Capture the cell that displays the provided text and extract its [X, Y] central coordinate. 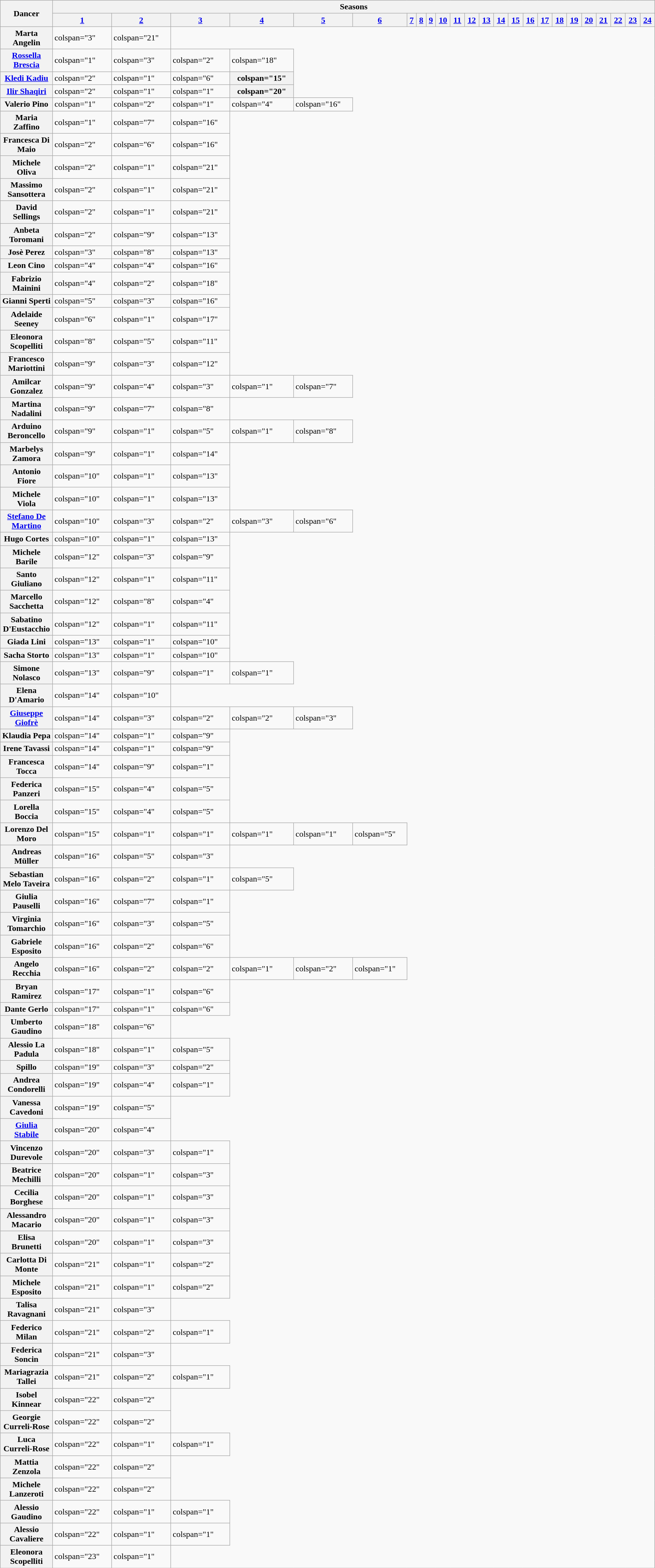
Lorenzo Del Moro [27, 834]
Hugo Cortes [27, 539]
Massimo Sansottera [27, 189]
5 [323, 20]
19 [574, 20]
Dante Gerlo [27, 1009]
18 [560, 20]
Georgie Curreli-Rose [27, 1422]
3 [200, 20]
Anbeta Toromani [27, 234]
Marcello Sacchetta [27, 602]
Irene Tavassi [27, 749]
Giulia Stabile [27, 1130]
2 [141, 20]
Alessio Cavaliere [27, 1534]
Giada Lini [27, 642]
Sabatino D'Eustacchio [27, 624]
20 [589, 20]
22 [618, 20]
Stefano De Martino [27, 521]
Michele Esposito [27, 1287]
15 [515, 20]
Giuseppe Giofrè [27, 718]
Elisa Brunetti [27, 1242]
Sacha Storto [27, 655]
Klaudia Pepa [27, 735]
Lorella Boccia [27, 811]
14 [501, 20]
Valerio Pino [27, 104]
Marta Angelin [27, 38]
Kledi Kadiu [27, 78]
Vanessa Cavedoni [27, 1107]
Ilir Shaqiri [27, 91]
8 [421, 20]
Francesca Di Maio [27, 144]
Mariagrazia Tallei [27, 1377]
Federica Panzeri [27, 789]
Umberto Gaudino [27, 1027]
Elena D'Amario [27, 695]
Virginia Tomarchio [27, 924]
24 [647, 20]
Mattia Zenzola [27, 1467]
Amilcar Gonzalez [27, 386]
Federica Soncin [27, 1354]
Dancer [27, 13]
Sebastian Melo Taveira [27, 878]
Alessandro Macario [27, 1220]
Antonio Fiore [27, 476]
Cecilia Borghese [27, 1197]
13 [486, 20]
10 [443, 20]
Federico Milan [27, 1332]
Michele Barile [27, 557]
Isobel Kinnear [27, 1399]
Gianni Sperti [27, 301]
17 [545, 20]
Andrea Condorelli [27, 1085]
Spillo [27, 1067]
David Sellings [27, 212]
23 [633, 20]
Vincenzo Durevole [27, 1152]
Gabriele Esposito [27, 946]
Francesca Tocca [27, 767]
Alessio Gaudino [27, 1512]
Simone Nolasco [27, 673]
12 [472, 20]
4 [262, 20]
Leon Cino [27, 266]
Talisa Ravagnani [27, 1309]
Rossella Brescia [27, 60]
colspan="23" [82, 1557]
Alessio La Padula [27, 1049]
Arduino Beroncello [27, 431]
7 [412, 20]
Michele Oliva [27, 167]
Carlotta Di Monte [27, 1264]
Francesco Mariottini [27, 364]
Giulia Pauselli [27, 901]
9 [431, 20]
Josè Perez [27, 252]
Andreas Müller [27, 856]
Adelaide Seeney [27, 319]
Bryan Ramirez [27, 991]
Michele Viola [27, 499]
Maria Zaffino [27, 122]
Seasons [354, 7]
Marbelys Zamora [27, 454]
1 [82, 20]
11 [457, 20]
Michele Lanzeroti [27, 1489]
Beatrice Mechilli [27, 1175]
Angelo Recchia [27, 969]
Fabrizio Mainini [27, 283]
Martina Nadalini [27, 409]
6 [380, 20]
Luca Curreli-Rose [27, 1444]
21 [604, 20]
Santo Giuliano [27, 579]
16 [530, 20]
